Search for the cell housing the specified text and yield its (X, Y) center coordinate. 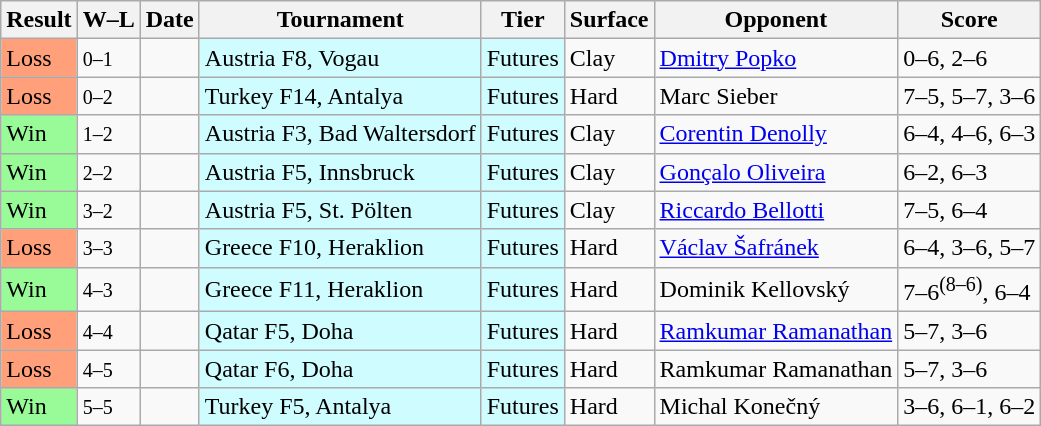
Turkey F5, Antalya (340, 407)
Greece F11, Heraklion (340, 290)
Austria F5, St. Pölten (340, 210)
6–2, 6–3 (970, 172)
Opponent (776, 20)
6–4, 3–6, 5–7 (970, 248)
Turkey F14, Antalya (340, 96)
Austria F8, Vogau (340, 58)
Václav Šafránek (776, 248)
Result (39, 20)
0–6, 2–6 (970, 58)
7–5, 5–7, 3–6 (970, 96)
Surface (609, 20)
6–4, 4–6, 6–3 (970, 134)
3–2 (108, 210)
3–3 (108, 248)
Michal Konečný (776, 407)
Austria F3, Bad Waltersdorf (340, 134)
7–6(8–6), 6–4 (970, 290)
4–3 (108, 290)
7–5, 6–4 (970, 210)
Riccardo Bellotti (776, 210)
Greece F10, Heraklion (340, 248)
Gonçalo Oliveira (776, 172)
5–5 (108, 407)
2–2 (108, 172)
Tier (522, 20)
Qatar F6, Doha (340, 369)
Marc Sieber (776, 96)
3–6, 6–1, 6–2 (970, 407)
0–1 (108, 58)
Austria F5, Innsbruck (340, 172)
Dominik Kellovský (776, 290)
Qatar F5, Doha (340, 331)
W–L (108, 20)
4–5 (108, 369)
4–4 (108, 331)
Tournament (340, 20)
1–2 (108, 134)
Score (970, 20)
Date (170, 20)
Corentin Denolly (776, 134)
Dmitry Popko (776, 58)
0–2 (108, 96)
